Capture the cell that displays the provided text and extract its (X, Y) central coordinate. 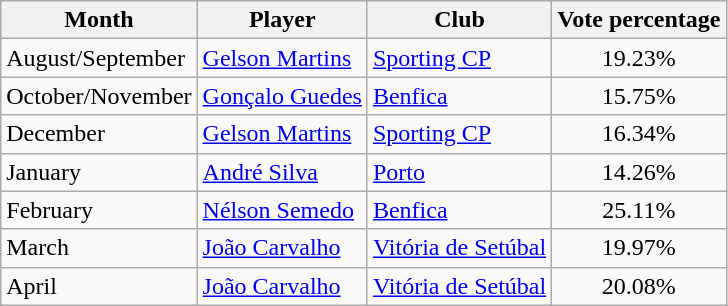
Nélson Semedo (282, 210)
16.34% (639, 134)
Player (282, 20)
Gonçalo Guedes (282, 96)
Month (99, 20)
October/November (99, 96)
December (99, 134)
February (99, 210)
August/September (99, 58)
14.26% (639, 172)
Porto (459, 172)
Club (459, 20)
19.97% (639, 248)
March (99, 248)
Vote percentage (639, 20)
19.23% (639, 58)
25.11% (639, 210)
January (99, 172)
20.08% (639, 286)
15.75% (639, 96)
April (99, 286)
André Silva (282, 172)
